Locate the cell with the specified text and output its (X, Y) center coordinate. 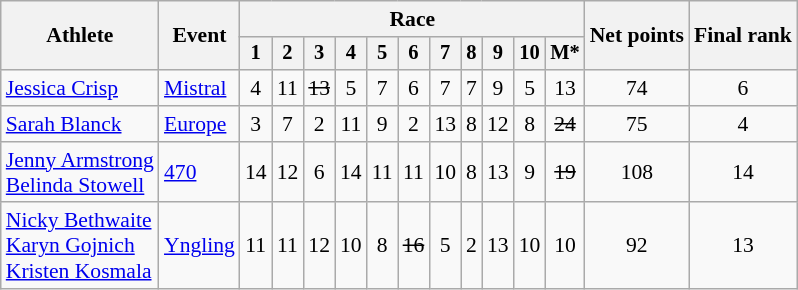
Final rank (743, 36)
Jenny ArmstrongBelinda Stowell (80, 172)
Yngling (200, 246)
Event (200, 36)
Nicky BethwaiteKaryn GojnichKristen Kosmala (80, 246)
92 (637, 246)
19 (564, 172)
74 (637, 88)
Jessica Crisp (80, 88)
75 (637, 124)
24 (564, 124)
M* (564, 54)
Net points (637, 36)
16 (414, 246)
Race (412, 19)
Athlete (80, 36)
108 (637, 172)
Europe (200, 124)
Sarah Blanck (80, 124)
1 (256, 54)
470 (200, 172)
Mistral (200, 88)
